Detect which cell encompasses the target text, then output its [X, Y] center coordinate. 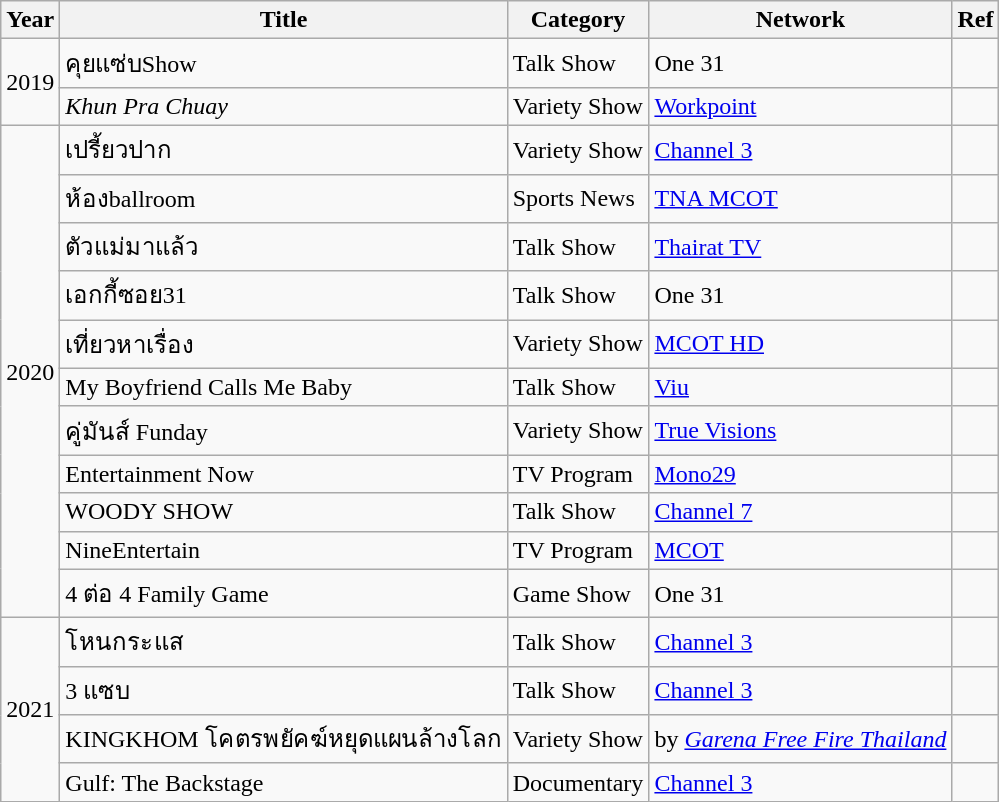
My Boyfriend Calls Me Baby [284, 387]
Sports News [578, 198]
WOODY SHOW [284, 512]
MCOT [800, 550]
โหนกระแส [284, 642]
NineEntertain [284, 550]
ตัวแม่มาแล้ว [284, 248]
Title [284, 20]
Network [800, 20]
True Visions [800, 430]
KINGKHOM โคตรพยัคฆ์หยุดแผนล้างโลก [284, 740]
คู่มันส์ Funday [284, 430]
Game Show [578, 594]
4 ต่อ 4 Family Game [284, 594]
Khun Pra Chuay [284, 106]
2019 [30, 82]
Viu [800, 387]
Mono29 [800, 474]
เปรี้ยวปาก [284, 150]
TNA MCOT [800, 198]
by Garena Free Fire Thailand [800, 740]
Entertainment Now [284, 474]
Channel 7 [800, 512]
คุยแซ่บShow [284, 64]
Documentary [578, 782]
ห้องballroom [284, 198]
MCOT HD [800, 344]
Year [30, 20]
Gulf: The Backstage [284, 782]
3 แซบ [284, 690]
เอกกี้ซอย31 [284, 296]
Workpoint [800, 106]
2021 [30, 710]
เที่ยวหาเรื่อง [284, 344]
Ref [976, 20]
2020 [30, 371]
Thairat TV [800, 248]
Category [578, 20]
